Locate the cell with the specified text and output its (X, Y) center coordinate. 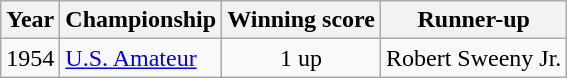
1954 (30, 58)
1 up (302, 58)
Robert Sweeny Jr. (474, 58)
Championship (141, 20)
Winning score (302, 20)
U.S. Amateur (141, 58)
Year (30, 20)
Runner-up (474, 20)
